Extract the (x, y) coordinate from the center of the cell holding the provided text.  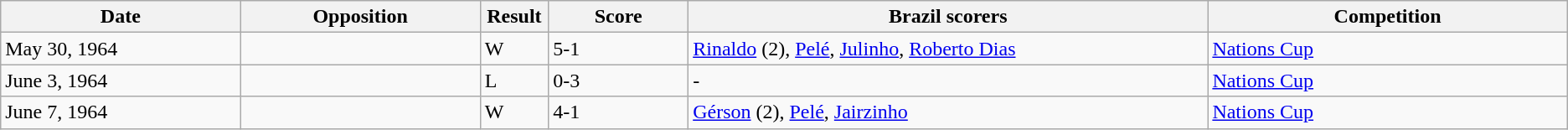
June 7, 1964 (121, 112)
Rinaldo (2), Pelé, Julinho, Roberto Dias (948, 49)
5-1 (618, 49)
4-1 (618, 112)
June 3, 1964 (121, 81)
0-3 (618, 81)
- (948, 81)
Result (514, 17)
May 30, 1964 (121, 49)
Competition (1387, 17)
Brazil scorers (948, 17)
Date (121, 17)
Opposition (360, 17)
Gérson (2), Pelé, Jairzinho (948, 112)
Score (618, 17)
L (514, 81)
